Extract the [x, y] coordinate from the center of the cell holding the provided text.  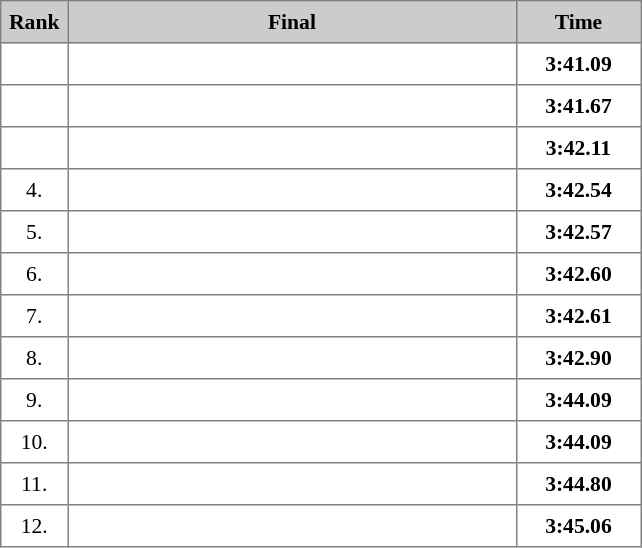
8. [34, 358]
12. [34, 526]
3:42.11 [578, 148]
5. [34, 232]
6. [34, 274]
3:42.54 [578, 190]
3:42.90 [578, 358]
3:44.80 [578, 484]
11. [34, 484]
Rank [34, 22]
Time [578, 22]
3:42.60 [578, 274]
3:42.61 [578, 316]
Final [292, 22]
3:42.57 [578, 232]
10. [34, 442]
3:41.09 [578, 64]
7. [34, 316]
4. [34, 190]
3:45.06 [578, 526]
3:41.67 [578, 106]
9. [34, 400]
